Extract the [x, y] coordinate from the center of the cell holding the provided text.  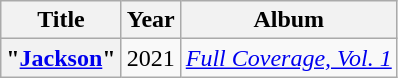
Album [288, 20]
Title [61, 20]
2021 [150, 58]
Year [150, 20]
"Jackson" [61, 58]
Full Coverage, Vol. 1 [288, 58]
